Pinpoint the cell where the given text exists, returning its [x, y] midpoint coordinate. 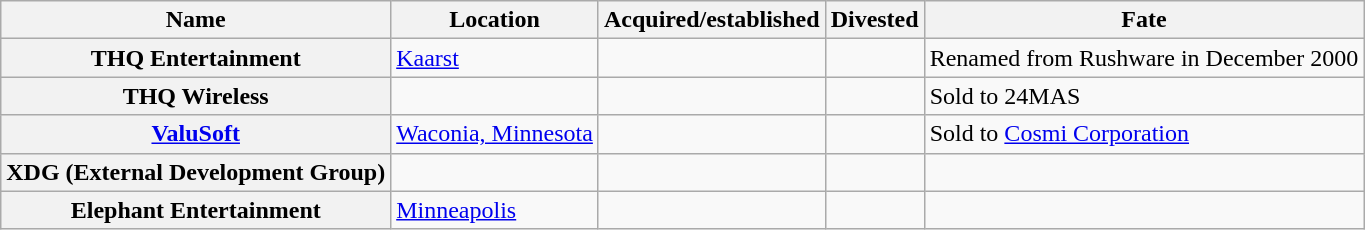
Sold to Cosmi Corporation [1144, 134]
ValuSoft [196, 134]
Minneapolis [495, 210]
Location [495, 20]
Waconia, Minnesota [495, 134]
Divested [874, 20]
THQ Entertainment [196, 58]
Fate [1144, 20]
Sold to 24MAS [1144, 96]
Renamed from Rushware in December 2000 [1144, 58]
Name [196, 20]
Elephant Entertainment [196, 210]
Acquired/established [712, 20]
THQ Wireless [196, 96]
XDG (External Development Group) [196, 172]
Kaarst [495, 58]
